For the text-containing cell, return its midpoint in (X, Y) coordinate format. 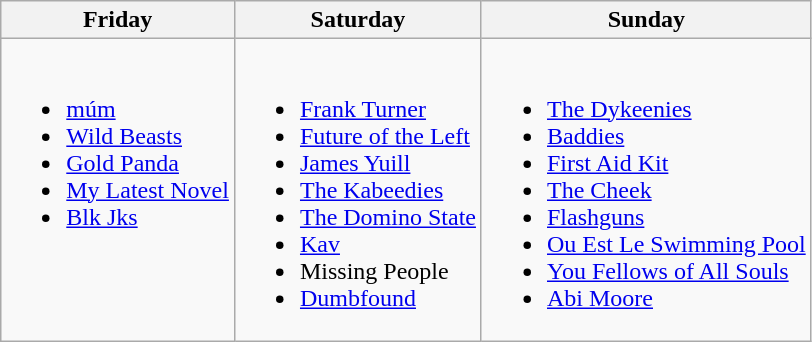
The DykeeniesBaddiesFirst Aid KitThe CheekFlashgunsOu Est Le Swimming PoolYou Fellows of All SoulsAbi Moore (646, 190)
Frank TurnerFuture of the LeftJames YuillThe KabeediesThe Domino StateKavMissing PeopleDumbfound (358, 190)
Saturday (358, 20)
Sunday (646, 20)
Friday (118, 20)
múmWild BeastsGold PandaMy Latest NovelBlk Jks (118, 190)
